Return (x, y) of the center of cell containing provided text 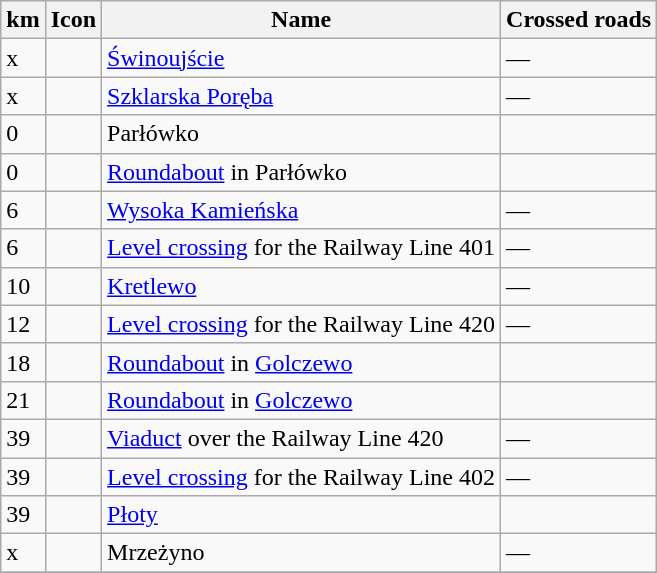
Crossed roads (579, 20)
Szklarska Poręba (302, 96)
Viaduct over the Railway Line 420 (302, 438)
Świnoujście (302, 58)
18 (23, 362)
Kretlewo (302, 286)
12 (23, 324)
Mrzeżyno (302, 553)
Level crossing for the Railway Line 402 (302, 477)
Płoty (302, 515)
Name (302, 20)
Roundabout in Parłówko (302, 172)
Level crossing for the Railway Line 420 (302, 324)
km (23, 20)
21 (23, 400)
Parłówko (302, 134)
Icon (73, 20)
10 (23, 286)
Level crossing for the Railway Line 401 (302, 248)
Wysoka Kamieńska (302, 210)
